Extract the (x, y) coordinate from the center of the cell holding the provided text.  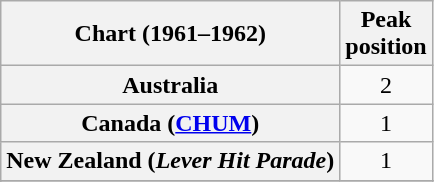
Chart (1961–1962) (170, 34)
Canada (CHUM) (170, 123)
New Zealand (Lever Hit Parade) (170, 161)
Australia (170, 85)
Peakposition (386, 34)
2 (386, 85)
